Find where the given text appears and provide that cell's center as (X, Y) coordinate. 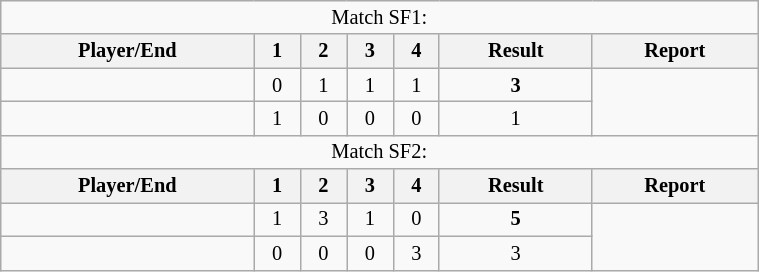
5 (515, 219)
Match SF1: (380, 17)
Match SF2: (380, 152)
